Return [X, Y] of the center of cell containing provided text 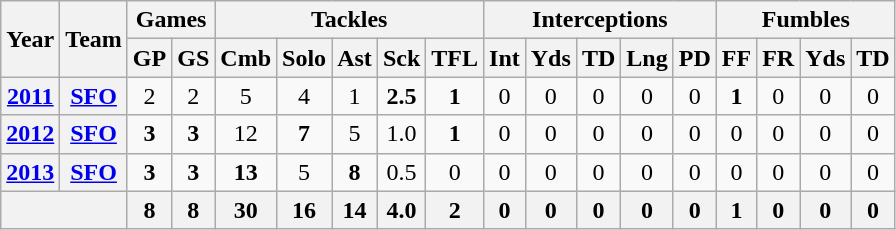
FR [778, 58]
12 [246, 134]
Solo [304, 58]
Int [505, 58]
Games [170, 20]
14 [355, 210]
FF [736, 58]
Tackles [350, 20]
4.0 [401, 210]
16 [304, 210]
Interceptions [600, 20]
Lng [647, 58]
2012 [30, 134]
Year [30, 39]
1.0 [401, 134]
Team [94, 39]
Ast [355, 58]
Sck [401, 58]
GP [149, 58]
2013 [30, 172]
Cmb [246, 58]
7 [304, 134]
0.5 [401, 172]
Fumbles [806, 20]
30 [246, 210]
4 [304, 96]
GS [194, 58]
2.5 [401, 96]
2011 [30, 96]
TFL [455, 58]
PD [694, 58]
13 [246, 172]
